Determine the (x, y) coordinate at the center of the cell enclosing the given text.  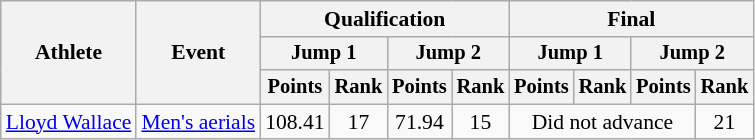
Athlete (69, 52)
17 (359, 122)
Final (631, 19)
Men's aerials (198, 122)
Did not advance (602, 122)
Qualification (384, 19)
Event (198, 52)
71.94 (419, 122)
Lloyd Wallace (69, 122)
108.41 (294, 122)
21 (725, 122)
15 (481, 122)
